Pinpoint the cell where the given text exists, returning its [X, Y] midpoint coordinate. 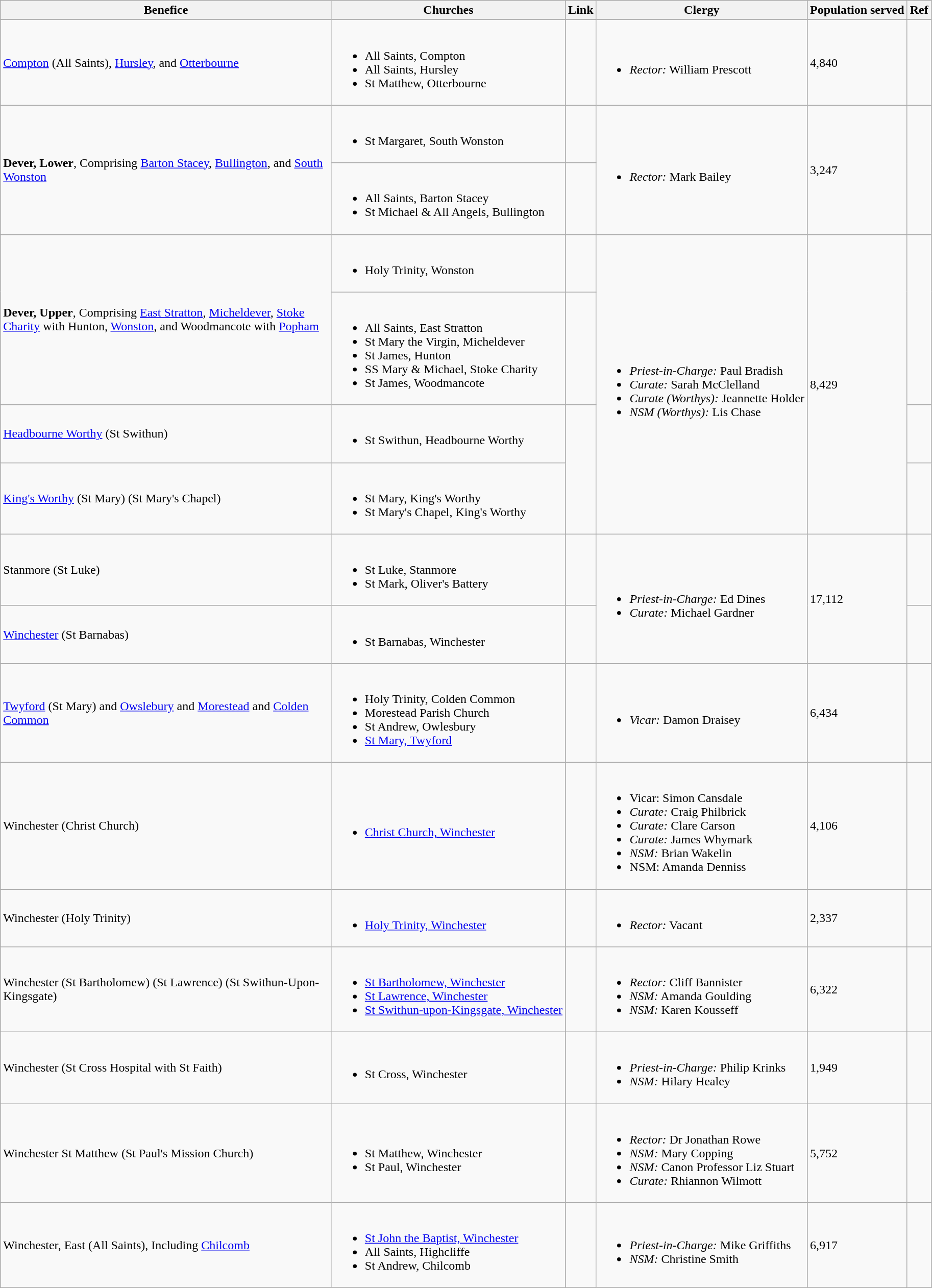
Stanmore (St Luke) [166, 570]
St Mary, King's WorthySt Mary's Chapel, King's Worthy [448, 498]
Rector: Cliff BannisterNSM: Amanda GouldingNSM: Karen Kousseff [701, 989]
Vicar: Damon Draisey [701, 713]
5,752 [857, 1153]
17,112 [857, 598]
Priest-in-Charge: Philip KrinksNSM: Hilary Healey [701, 1068]
Rector: Dr Jonathan RoweNSM: Mary CoppingNSM: Canon Professor Liz StuartCurate: Rhiannon Wilmott [701, 1153]
St Cross, Winchester [448, 1068]
Headbourne Worthy (St Swithun) [166, 434]
Winchester (St Barnabas) [166, 634]
St Margaret, South Wonston [448, 134]
Holy Trinity, Colden CommonMorestead Parish ChurchSt Andrew, OwlesburySt Mary, Twyford [448, 713]
St Swithun, Headbourne Worthy [448, 434]
Priest-in-Charge: Ed DinesCurate: Michael Gardner [701, 598]
Ref [919, 10]
Rector: Vacant [701, 918]
Winchester (Christ Church) [166, 825]
Link [581, 10]
8,429 [857, 384]
All Saints, East StrattonSt Mary the Virgin, MicheldeverSt James, HuntonSS Mary & Michael, Stoke CharitySt James, Woodmancote [448, 348]
6,322 [857, 989]
4,840 [857, 62]
Twyford (St Mary) and Owslebury and Morestead and Colden Common [166, 713]
Winchester, East (All Saints), Including Chilcomb [166, 1246]
4,106 [857, 825]
Holy Trinity, Wonston [448, 263]
St Luke, StanmoreSt Mark, Oliver's Battery [448, 570]
Winchester St Matthew (St Paul's Mission Church) [166, 1153]
6,917 [857, 1246]
St John the Baptist, WinchesterAll Saints, HighcliffeSt Andrew, Chilcomb [448, 1246]
King's Worthy (St Mary) (St Mary's Chapel) [166, 498]
Christ Church, Winchester [448, 825]
Churches [448, 10]
Clergy [701, 10]
All Saints, Barton StaceySt Michael & All Angels, Bullington [448, 199]
Priest-in-Charge: Mike GriffithsNSM: Christine Smith [701, 1246]
St Barnabas, Winchester [448, 634]
Dever, Lower, Comprising Barton Stacey, Bullington, and South Wonston [166, 169]
Compton (All Saints), Hursley, and Otterbourne [166, 62]
Rector: William Prescott [701, 62]
Priest-in-Charge: Paul BradishCurate: Sarah McClellandCurate (Worthys): Jeannette HolderNSM (Worthys): Lis Chase [701, 384]
Population served [857, 10]
1,949 [857, 1068]
6,434 [857, 713]
Winchester (St Bartholomew) (St Lawrence) (St Swithun-Upon-Kingsgate) [166, 989]
2,337 [857, 918]
Holy Trinity, Winchester [448, 918]
Dever, Upper, Comprising East Stratton, Micheldever, Stoke Charity with Hunton, Wonston, and Woodmancote with Popham [166, 320]
Winchester (St Cross Hospital with St Faith) [166, 1068]
Benefice [166, 10]
Vicar: Simon CansdaleCurate: Craig PhilbrickCurate: Clare CarsonCurate: James WhymarkNSM: Brian WakelinNSM: Amanda Denniss [701, 825]
All Saints, ComptonAll Saints, HursleySt Matthew, Otterbourne [448, 62]
Rector: Mark Bailey [701, 169]
3,247 [857, 169]
Winchester (Holy Trinity) [166, 918]
St Bartholomew, WinchesterSt Lawrence, WinchesterSt Swithun-upon-Kingsgate, Winchester [448, 989]
St Matthew, WinchesterSt Paul, Winchester [448, 1153]
